For the text-containing cell, return its midpoint in (X, Y) coordinate format. 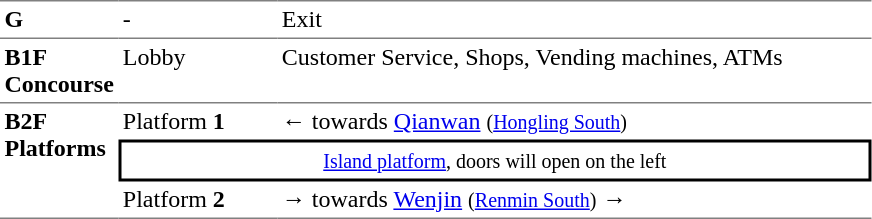
Exit (574, 19)
← towards Qianwan (Hongling South) (574, 122)
G (59, 19)
Lobby (198, 71)
Island platform, doors will open on the left (494, 161)
Customer Service, Shops, Vending machines, ATMs (574, 71)
- (198, 19)
Platform 1 (198, 122)
B1FConcourse (59, 71)
